Determine the [x, y] coordinate at the center of the cell enclosing the given text.  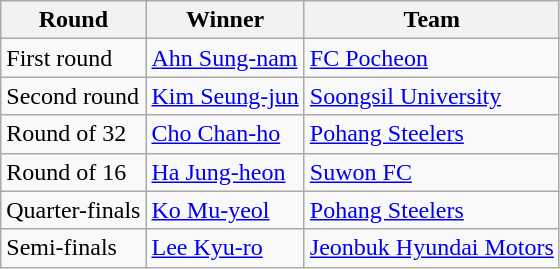
Kim Seung-jun [225, 96]
Semi-finals [74, 248]
Ko Mu-yeol [225, 210]
Jeonbuk Hyundai Motors [432, 248]
Winner [225, 20]
Round [74, 20]
Second round [74, 96]
FC Pocheon [432, 58]
Suwon FC [432, 172]
Round of 16 [74, 172]
Cho Chan-ho [225, 134]
First round [74, 58]
Round of 32 [74, 134]
Ha Jung-heon [225, 172]
Lee Kyu-ro [225, 248]
Soongsil University [432, 96]
Team [432, 20]
Ahn Sung-nam [225, 58]
Quarter-finals [74, 210]
